Detect which cell encompasses the target text, then output its [x, y] center coordinate. 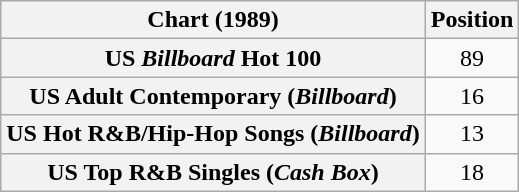
Position [472, 20]
Chart (1989) [213, 20]
US Adult Contemporary (Billboard) [213, 96]
13 [472, 134]
US Top R&B Singles (Cash Box) [213, 172]
89 [472, 58]
16 [472, 96]
US Hot R&B/Hip-Hop Songs (Billboard) [213, 134]
US Billboard Hot 100 [213, 58]
18 [472, 172]
